Return (X, Y) of the center of cell containing provided text 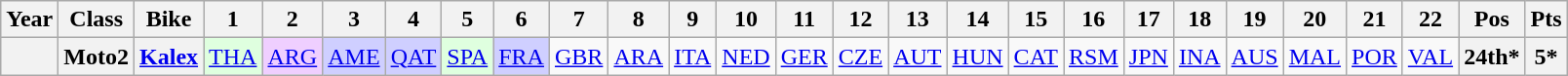
22 (1430, 19)
20 (1314, 19)
17 (1149, 19)
Bike (170, 19)
16 (1093, 19)
MAL (1314, 57)
13 (918, 19)
QAT (413, 57)
10 (746, 19)
18 (1199, 19)
RSM (1093, 57)
4 (413, 19)
AUS (1254, 57)
15 (1036, 19)
2 (293, 19)
SPA (468, 57)
ITA (692, 57)
3 (354, 19)
JPN (1149, 57)
ARG (293, 57)
12 (860, 19)
NED (746, 57)
Moto2 (97, 57)
AME (354, 57)
CAT (1036, 57)
HUN (977, 57)
GBR (578, 57)
FRA (522, 57)
14 (977, 19)
7 (578, 19)
19 (1254, 19)
GER (804, 57)
8 (639, 19)
ARA (639, 57)
5* (1547, 57)
VAL (1430, 57)
POR (1375, 57)
9 (692, 19)
THA (233, 57)
24th* (1492, 57)
CZE (860, 57)
Kalex (170, 57)
Pts (1547, 19)
11 (804, 19)
Pos (1492, 19)
5 (468, 19)
6 (522, 19)
21 (1375, 19)
Class (97, 19)
Year (29, 19)
1 (233, 19)
AUT (918, 57)
INA (1199, 57)
